For the text-containing cell, return its midpoint in [X, Y] coordinate format. 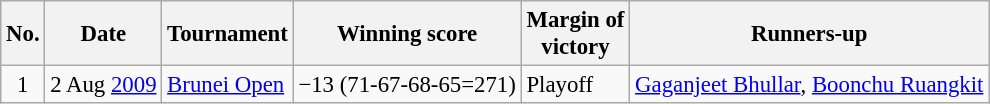
Runners-up [810, 34]
Gaganjeet Bhullar, Boonchu Ruangkit [810, 85]
Winning score [407, 34]
Margin ofvictory [576, 34]
Tournament [228, 34]
2 Aug 2009 [104, 85]
Date [104, 34]
−13 (71-67-68-65=271) [407, 85]
1 [23, 85]
Brunei Open [228, 85]
No. [23, 34]
Playoff [576, 85]
